Locate the cell with the specified text and output its (X, Y) center coordinate. 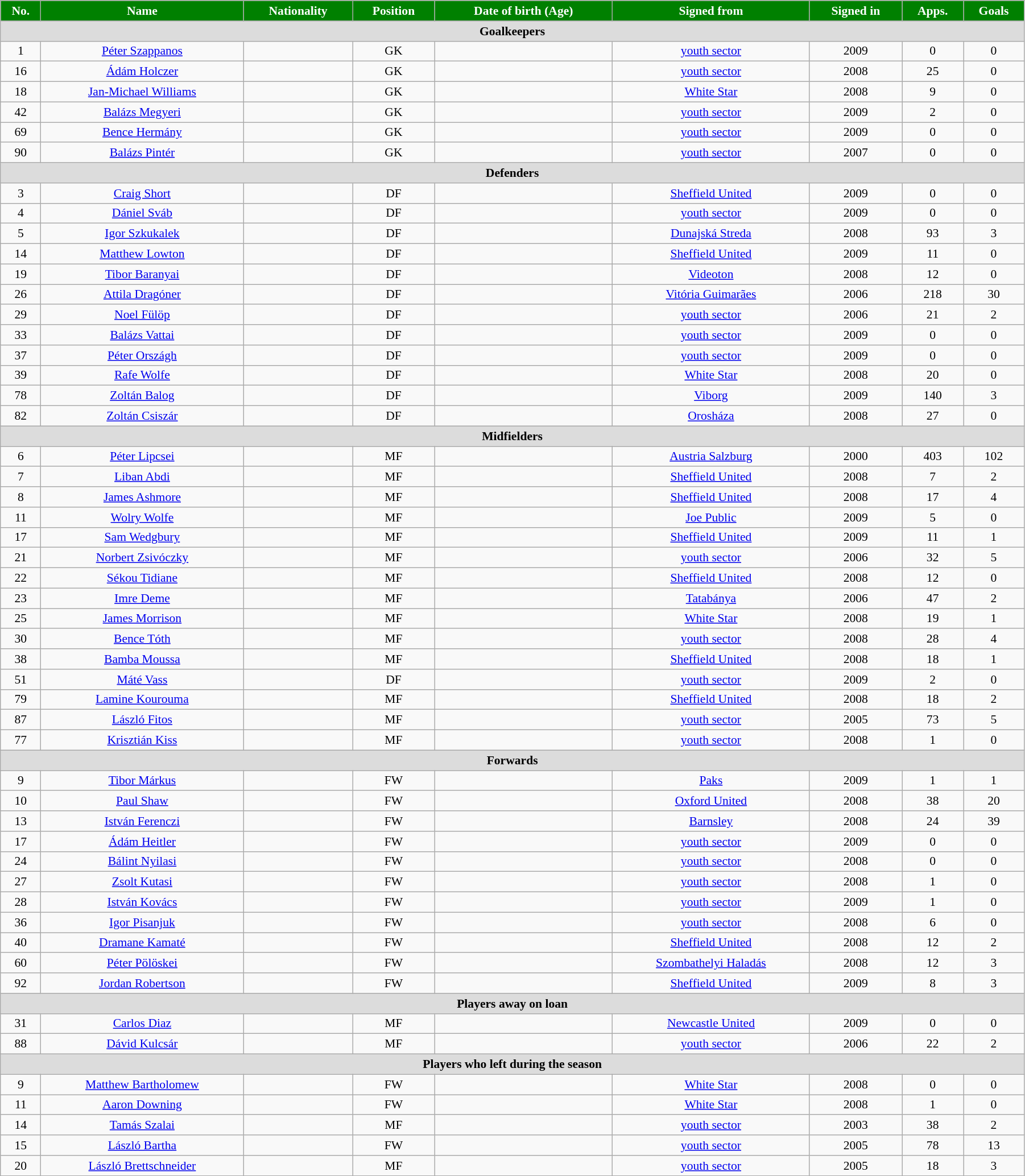
Tatabánya (711, 598)
László Bartha (142, 1145)
31 (20, 1024)
Wolry Wolfe (142, 517)
Videoton (711, 274)
36 (20, 922)
Dániel Sváb (142, 213)
Attila Dragóner (142, 295)
37 (20, 355)
79 (20, 699)
Orosháza (711, 416)
Tibor Baranyai (142, 274)
102 (994, 457)
82 (20, 416)
Szombathelyi Haladás (711, 963)
Signed in (855, 11)
Aaron Downing (142, 1105)
Matthew Lowton (142, 254)
Liban Abdi (142, 477)
James Ashmore (142, 497)
Zoltán Balog (142, 396)
Igor Pisanjuk (142, 922)
Balázs Vattai (142, 335)
Péter Szappanos (142, 51)
Forwards (512, 760)
No. (20, 11)
Noel Fülöp (142, 315)
Paul Shaw (142, 801)
Position (394, 11)
Name (142, 11)
Date of birth (Age) (523, 11)
Goalkeepers (512, 31)
87 (20, 720)
Bamba Moussa (142, 659)
60 (20, 963)
32 (933, 558)
Sam Wedgbury (142, 537)
Balázs Megyeri (142, 112)
51 (20, 680)
Joe Public (711, 517)
Imre Deme (142, 598)
Players who left during the season (512, 1065)
Sékou Tidiane (142, 578)
26 (20, 295)
Dávid Kulcsár (142, 1044)
Barnsley (711, 821)
James Morrison (142, 619)
Austria Salzburg (711, 457)
Krisztián Kiss (142, 740)
Zsolt Kutasi (142, 882)
Máté Vass (142, 680)
Bálint Nyilasi (142, 862)
Signed from (711, 11)
Jordan Robertson (142, 983)
Oxford United (711, 801)
Dunajská Streda (711, 234)
15 (20, 1145)
Matthew Bartholomew (142, 1084)
István Ferenczi (142, 821)
2007 (855, 153)
42 (20, 112)
Bence Tóth (142, 639)
László Brettschneider (142, 1166)
Igor Szkukalek (142, 234)
Bence Hermány (142, 132)
Ádám Heitler (142, 842)
73 (933, 720)
Tamás Szalai (142, 1125)
88 (20, 1044)
Newcastle United (711, 1024)
Goals (994, 11)
90 (20, 153)
Apps. (933, 11)
Ádám Holczer (142, 72)
Zoltán Csiszár (142, 416)
Lamine Kourouma (142, 699)
Players away on loan (512, 1004)
Norbert Zsivóczky (142, 558)
2003 (855, 1125)
16 (20, 72)
Péter Országh (142, 355)
Viborg (711, 396)
69 (20, 132)
29 (20, 315)
Dramane Kamaté (142, 943)
93 (933, 234)
Jan-Michael Williams (142, 92)
Nationality (298, 11)
33 (20, 335)
40 (20, 943)
140 (933, 396)
Rafe Wolfe (142, 375)
403 (933, 457)
Tibor Márkus (142, 781)
Defenders (512, 173)
218 (933, 295)
10 (20, 801)
Vitória Guimarães (711, 295)
István Kovács (142, 902)
Carlos Diaz (142, 1024)
23 (20, 598)
Paks (711, 781)
47 (933, 598)
Péter Lipcsei (142, 457)
László Fitos (142, 720)
77 (20, 740)
Péter Pölöskei (142, 963)
Craig Short (142, 193)
2000 (855, 457)
Balázs Pintér (142, 153)
Midfielders (512, 436)
92 (20, 983)
